Detect which cell encompasses the target text, then output its (x, y) center coordinate. 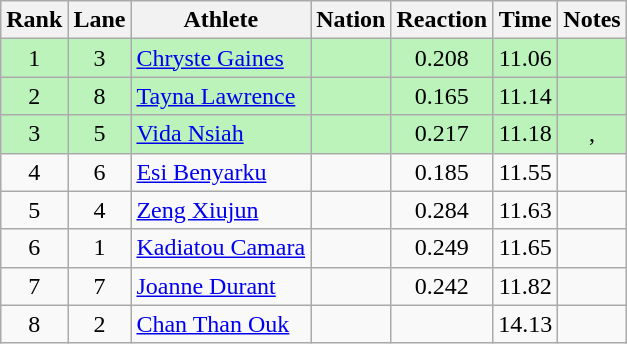
0.185 (442, 172)
Rank (34, 20)
Zeng Xiujun (221, 210)
0.217 (442, 134)
Tayna Lawrence (221, 96)
Nation (351, 20)
0.284 (442, 210)
14.13 (526, 324)
Athlete (221, 20)
Vida Nsiah (221, 134)
11.65 (526, 248)
0.249 (442, 248)
11.55 (526, 172)
Chryste Gaines (221, 58)
Time (526, 20)
Lane (100, 20)
11.82 (526, 286)
0.208 (442, 58)
11.06 (526, 58)
11.18 (526, 134)
Reaction (442, 20)
0.242 (442, 286)
Chan Than Ouk (221, 324)
Kadiatou Camara (221, 248)
11.14 (526, 96)
Notes (592, 20)
Esi Benyarku (221, 172)
11.63 (526, 210)
Joanne Durant (221, 286)
, (592, 134)
0.165 (442, 96)
